Identify which cell holds the provided text, then report its (x, y) central coordinate. 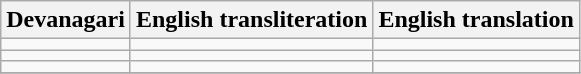
English transliteration (251, 20)
Devanagari (66, 20)
English translation (476, 20)
